Determine the (x, y) coordinate at the center of the cell enclosing the given text.  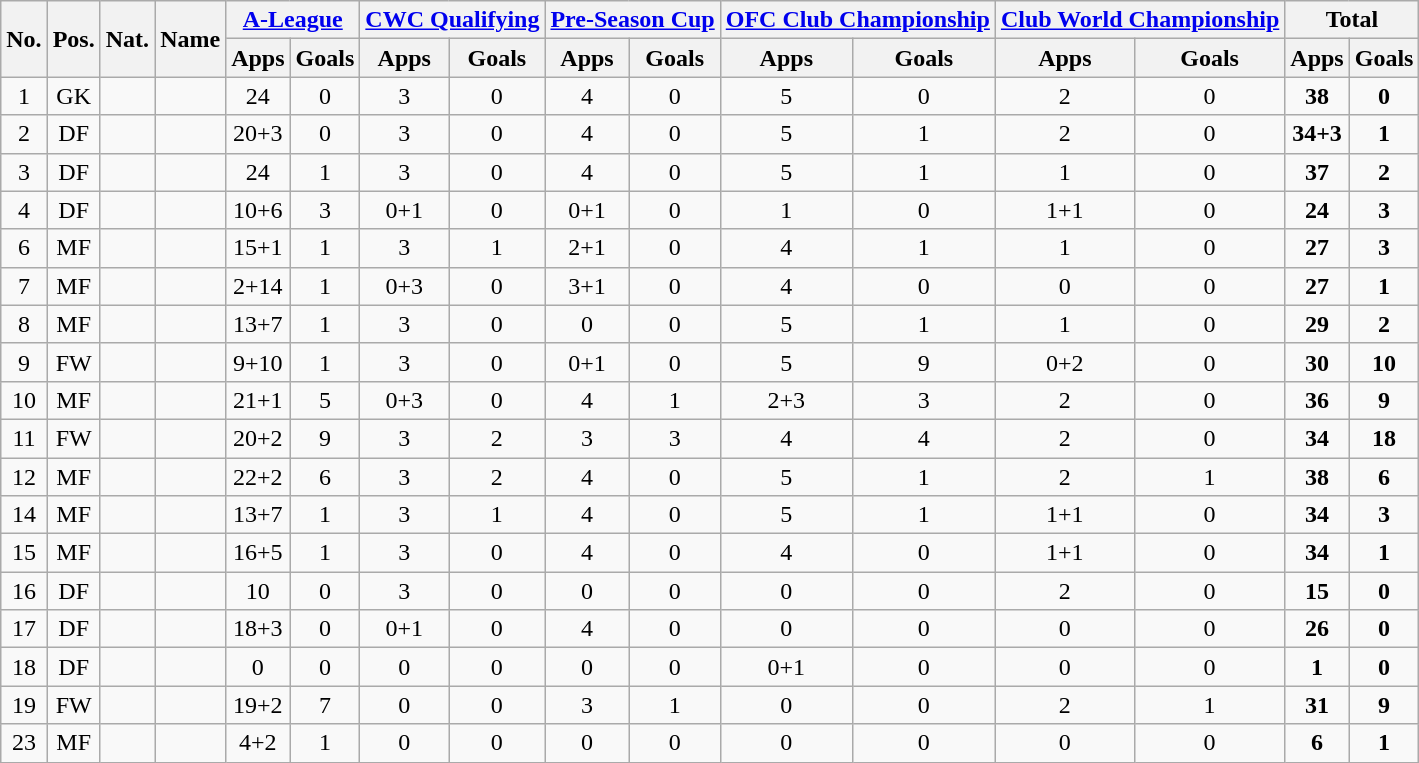
19+2 (258, 705)
18+3 (258, 629)
22+2 (258, 477)
37 (1317, 172)
9+10 (258, 362)
OFC Club Championship (858, 20)
14 (24, 515)
GK (74, 96)
2+14 (258, 286)
34+3 (1317, 134)
10+6 (258, 210)
8 (24, 324)
Pre-Season Cup (632, 20)
CWC Qualifying (452, 20)
Club World Championship (1140, 20)
21+1 (258, 400)
16 (24, 591)
Total (1352, 20)
A-League (293, 20)
2+1 (587, 248)
36 (1317, 400)
26 (1317, 629)
0+2 (1064, 362)
15+1 (258, 248)
2+3 (786, 400)
20+2 (258, 438)
29 (1317, 324)
19 (24, 705)
20+3 (258, 134)
3+1 (587, 286)
31 (1317, 705)
30 (1317, 362)
23 (24, 743)
16+5 (258, 553)
12 (24, 477)
4+2 (258, 743)
No. (24, 39)
Pos. (74, 39)
Nat. (127, 39)
11 (24, 438)
Name (190, 39)
17 (24, 629)
